Return the [x, y] coordinate for the center point of the cell that contains the specified text.  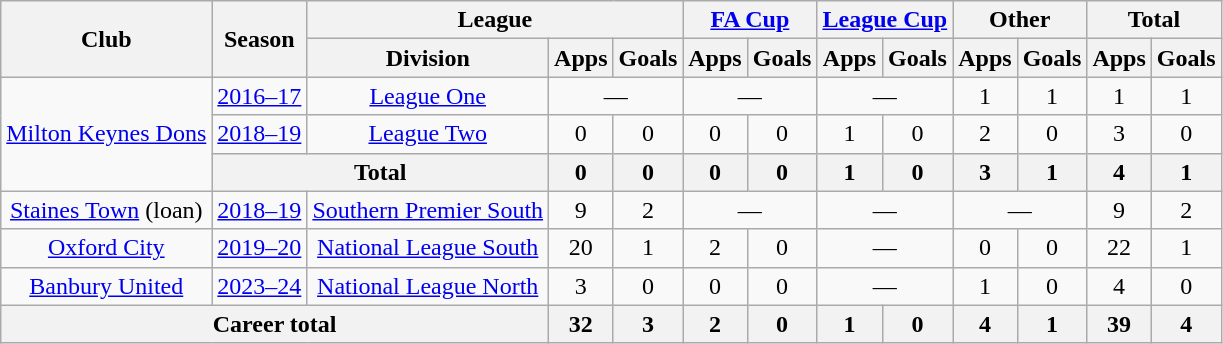
FA Cup [750, 20]
Season [260, 39]
2023–24 [260, 286]
National League South [428, 248]
39 [1119, 324]
League Two [428, 134]
Division [428, 58]
20 [581, 248]
National League North [428, 286]
Banbury United [106, 286]
Club [106, 39]
Other [1020, 20]
2016–17 [260, 96]
League Cup [885, 20]
Career total [275, 324]
2019–20 [260, 248]
32 [581, 324]
League [495, 20]
League One [428, 96]
Staines Town (loan) [106, 210]
22 [1119, 248]
Milton Keynes Dons [106, 134]
Oxford City [106, 248]
Southern Premier South [428, 210]
